Determine the (X, Y) coordinate at the center of the cell enclosing the given text.  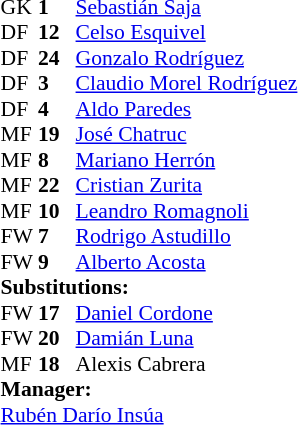
Claudio Morel Rodríguez (187, 83)
7 (57, 237)
8 (57, 160)
Aldo Paredes (187, 109)
10 (57, 211)
Cristian Zurita (187, 185)
Daniel Cordone (187, 313)
17 (57, 313)
18 (57, 364)
Manager: (150, 389)
4 (57, 109)
José Chatruc (187, 135)
3 (57, 83)
Leandro Romagnoli (187, 211)
9 (57, 262)
Rodrigo Astudillo (187, 237)
Gonzalo Rodríguez (187, 58)
12 (57, 33)
19 (57, 135)
Alberto Acosta (187, 262)
20 (57, 339)
Alexis Cabrera (187, 364)
Damián Luna (187, 339)
Substitutions: (150, 287)
24 (57, 58)
22 (57, 185)
Celso Esquivel (187, 33)
Mariano Herrón (187, 160)
